Return (X, Y) of the center of cell containing provided text 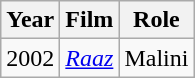
Year (30, 20)
2002 (30, 58)
Film (90, 20)
Role (156, 20)
Raaz (90, 58)
Malini (156, 58)
